Extract the (X, Y) coordinate from the center of the cell holding the provided text.  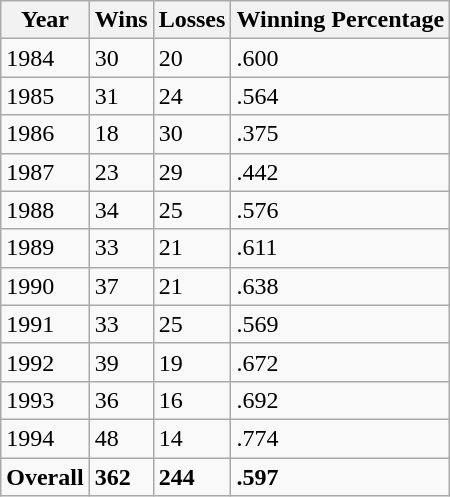
1992 (45, 362)
31 (121, 96)
.576 (340, 210)
Losses (192, 20)
Winning Percentage (340, 20)
.600 (340, 58)
1988 (45, 210)
23 (121, 172)
.569 (340, 324)
.597 (340, 477)
39 (121, 362)
37 (121, 286)
Wins (121, 20)
1991 (45, 324)
24 (192, 96)
1994 (45, 438)
16 (192, 400)
18 (121, 134)
.672 (340, 362)
Overall (45, 477)
.692 (340, 400)
1985 (45, 96)
362 (121, 477)
Year (45, 20)
14 (192, 438)
48 (121, 438)
1989 (45, 248)
244 (192, 477)
20 (192, 58)
1990 (45, 286)
19 (192, 362)
1987 (45, 172)
1984 (45, 58)
.564 (340, 96)
.442 (340, 172)
36 (121, 400)
34 (121, 210)
1986 (45, 134)
.638 (340, 286)
29 (192, 172)
.611 (340, 248)
.774 (340, 438)
1993 (45, 400)
.375 (340, 134)
